Find where the given text appears and provide that cell's center as (x, y) coordinate. 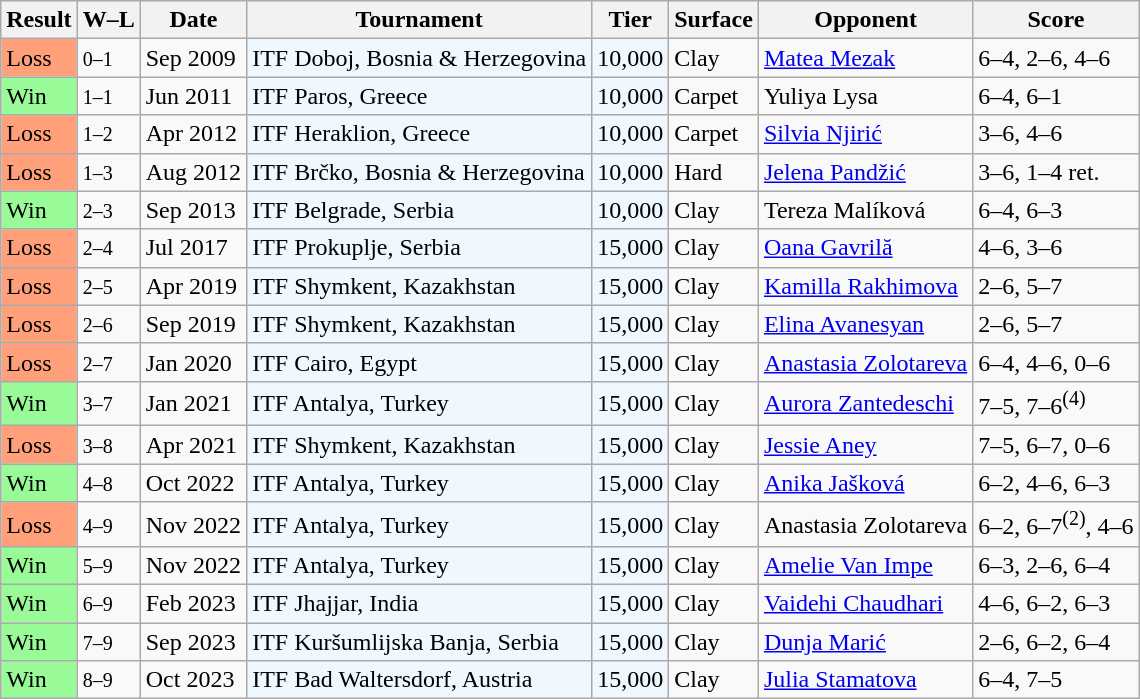
Tereza Malíková (865, 210)
7–5, 7–6(4) (1056, 404)
3–6, 1–4 ret. (1056, 172)
Sep 2019 (193, 324)
1–1 (108, 96)
6–4, 7–5 (1056, 680)
Jessie Aney (865, 445)
2–6, 6–2, 6–4 (1056, 642)
Apr 2019 (193, 286)
7–9 (108, 642)
2–5 (108, 286)
6–3, 2–6, 6–4 (1056, 566)
4–6, 6–2, 6–3 (1056, 604)
Yuliya Lysa (865, 96)
Aurora Zantedeschi (865, 404)
2–7 (108, 362)
ITF Belgrade, Serbia (420, 210)
ITF Doboj, Bosnia & Herzegovina (420, 58)
Jul 2017 (193, 248)
Vaidehi Chaudhari (865, 604)
Apr 2021 (193, 445)
Sep 2009 (193, 58)
Hard (714, 172)
Silvia Njirić (865, 134)
6–4, 6–3 (1056, 210)
Oana Gavrilă (865, 248)
Sep 2013 (193, 210)
Sep 2023 (193, 642)
Jan 2020 (193, 362)
ITF Bad Waltersdorf, Austria (420, 680)
ITF Cairo, Egypt (420, 362)
2–3 (108, 210)
3–6, 4–6 (1056, 134)
W–L (108, 20)
Jelena Pandžić (865, 172)
Surface (714, 20)
ITF Kuršumlijska Banja, Serbia (420, 642)
Anika Jašková (865, 483)
Julia Stamatova (865, 680)
Oct 2023 (193, 680)
Opponent (865, 20)
5–9 (108, 566)
Dunja Marić (865, 642)
3–8 (108, 445)
Jun 2011 (193, 96)
ITF Jhajjar, India (420, 604)
4–6, 3–6 (1056, 248)
Kamilla Rakhimova (865, 286)
ITF Paros, Greece (420, 96)
Feb 2023 (193, 604)
6–2, 4–6, 6–3 (1056, 483)
4–9 (108, 524)
Date (193, 20)
Tier (630, 20)
6–4, 6–1 (1056, 96)
Aug 2012 (193, 172)
2–6 (108, 324)
6–4, 2–6, 4–6 (1056, 58)
1–3 (108, 172)
7–5, 6–7, 0–6 (1056, 445)
2–4 (108, 248)
Elina Avanesyan (865, 324)
0–1 (108, 58)
6–9 (108, 604)
ITF Brčko, Bosnia & Herzegovina (420, 172)
ITF Heraklion, Greece (420, 134)
8–9 (108, 680)
Score (1056, 20)
Oct 2022 (193, 483)
Result (39, 20)
Tournament (420, 20)
Amelie Van Impe (865, 566)
1–2 (108, 134)
Apr 2012 (193, 134)
ITF Prokuplje, Serbia (420, 248)
4–8 (108, 483)
6–2, 6–7(2), 4–6 (1056, 524)
3–7 (108, 404)
Jan 2021 (193, 404)
6–4, 4–6, 0–6 (1056, 362)
Matea Mezak (865, 58)
